Extract the (X, Y) coordinate from the center of the cell holding the provided text.  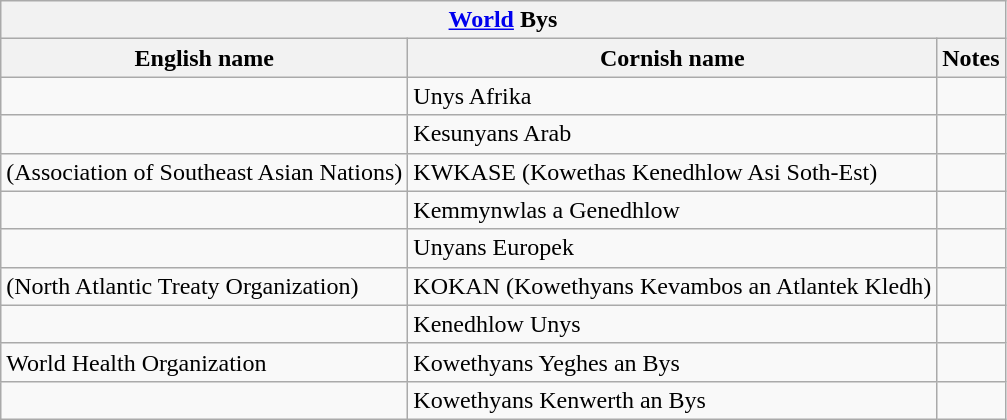
(Association of Southeast Asian Nations) (204, 172)
Kemmynwlas a Genedhlow (672, 210)
Kowethyans Kenwerth an Bys (672, 400)
English name (204, 58)
Unyans Europek (672, 248)
Kowethyans Yeghes an Bys (672, 362)
Cornish name (672, 58)
World Health Organization (204, 362)
World Bys (503, 20)
KOKAN (Kowethyans Kevambos an Atlantek Kledh) (672, 286)
Unys Afrika (672, 96)
(North Atlantic Treaty Organization) (204, 286)
Kesunyans Arab (672, 134)
Kenedhlow Unys (672, 324)
Notes (971, 58)
KWKASE (Kowethas Kenedhlow Asi Soth-Est) (672, 172)
